Capture the cell that displays the provided text and extract its [x, y] central coordinate. 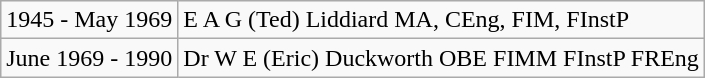
1945 - May 1969 [90, 20]
Dr W E (Eric) Duckworth OBE FIMM FInstP FREng [442, 58]
June 1969 - 1990 [90, 58]
E A G (Ted) Liddiard MA, CEng, FIM, FInstP [442, 20]
